Locate the cell with the specified text and output its (X, Y) center coordinate. 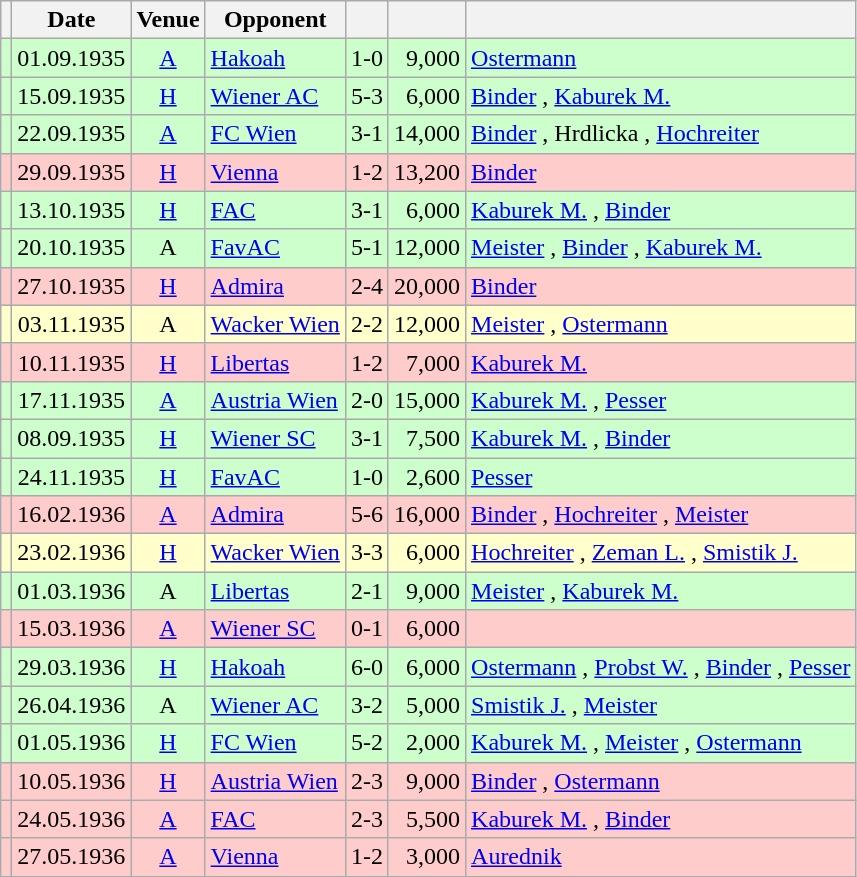
Venue (168, 20)
Pesser (661, 477)
27.05.1936 (72, 857)
2-0 (366, 400)
22.09.1935 (72, 134)
15.03.1936 (72, 629)
24.05.1936 (72, 819)
29.09.1935 (72, 172)
Binder , Hrdlicka , Hochreiter (661, 134)
Meister , Ostermann (661, 324)
20.10.1935 (72, 248)
13.10.1935 (72, 210)
20,000 (426, 286)
23.02.1936 (72, 553)
2-4 (366, 286)
Smistik J. , Meister (661, 705)
01.05.1936 (72, 743)
Opponent (275, 20)
Ostermann (661, 58)
2,600 (426, 477)
27.10.1935 (72, 286)
01.03.1936 (72, 591)
24.11.1935 (72, 477)
Binder , Ostermann (661, 781)
Ostermann , Probst W. , Binder , Pesser (661, 667)
14,000 (426, 134)
5-3 (366, 96)
5-6 (366, 515)
3-2 (366, 705)
5-2 (366, 743)
03.11.1935 (72, 324)
5,000 (426, 705)
15.09.1935 (72, 96)
17.11.1935 (72, 400)
13,200 (426, 172)
2-2 (366, 324)
16,000 (426, 515)
7,000 (426, 362)
Kaburek M. , Meister , Ostermann (661, 743)
10.05.1936 (72, 781)
Meister , Kaburek M. (661, 591)
16.02.1936 (72, 515)
01.09.1935 (72, 58)
2-1 (366, 591)
3-3 (366, 553)
Binder , Kaburek M. (661, 96)
Date (72, 20)
0-1 (366, 629)
Kaburek M. (661, 362)
5-1 (366, 248)
08.09.1935 (72, 438)
Hochreiter , Zeman L. , Smistik J. (661, 553)
5,500 (426, 819)
Binder , Hochreiter , Meister (661, 515)
Aurednik (661, 857)
Kaburek M. , Pesser (661, 400)
2,000 (426, 743)
6-0 (366, 667)
Meister , Binder , Kaburek M. (661, 248)
26.04.1936 (72, 705)
29.03.1936 (72, 667)
15,000 (426, 400)
10.11.1935 (72, 362)
3,000 (426, 857)
7,500 (426, 438)
